Return the [x, y] coordinate for the center point of the cell that contains the specified text.  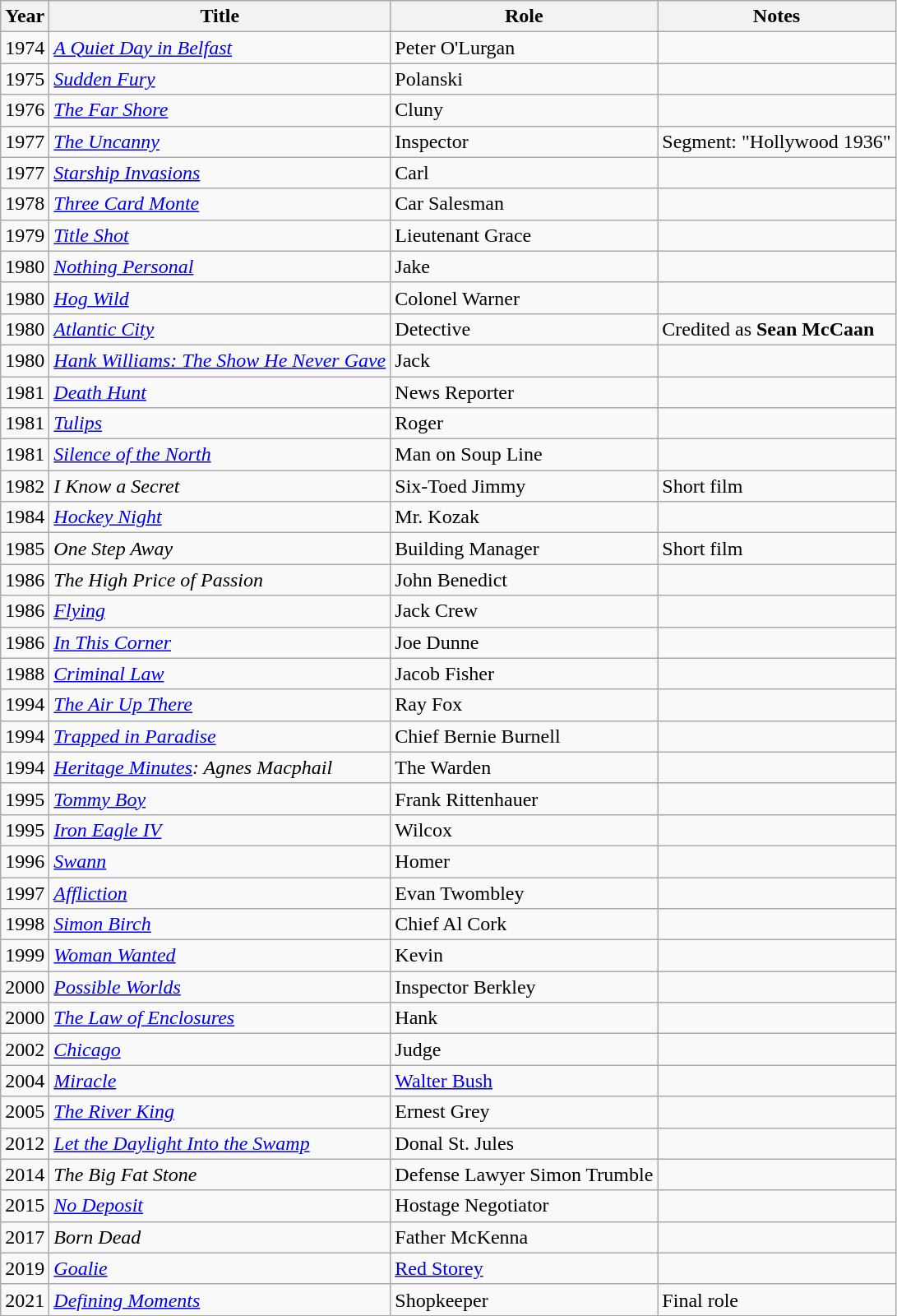
Ernest Grey [525, 1112]
Affliction [220, 892]
Peter O'Lurgan [525, 48]
Roger [525, 424]
1998 [25, 924]
Nothing Personal [220, 266]
Death Hunt [220, 392]
1997 [25, 892]
I Know a Secret [220, 486]
Car Salesman [525, 204]
1978 [25, 204]
1982 [25, 486]
Father McKenna [525, 1237]
Jack [525, 360]
Inspector Berkley [525, 987]
Born Dead [220, 1237]
Mr. Kozak [525, 517]
2004 [25, 1081]
Jacob Fisher [525, 674]
Hank [525, 1018]
Hockey Night [220, 517]
Jack Crew [525, 611]
Defining Moments [220, 1300]
Building Manager [525, 549]
Hostage Negotiator [525, 1206]
Jake [525, 266]
Final role [776, 1300]
Lieutenant Grace [525, 235]
The Big Fat Stone [220, 1175]
The River King [220, 1112]
Joe Dunne [525, 642]
Year [25, 16]
2014 [25, 1175]
Segment: "Hollywood 1936" [776, 141]
Judge [525, 1050]
1975 [25, 79]
Title Shot [220, 235]
Sudden Fury [220, 79]
1984 [25, 517]
Chief Al Cork [525, 924]
Evan Twombley [525, 892]
Frank Rittenhauer [525, 799]
Chicago [220, 1050]
Trapped in Paradise [220, 736]
The Air Up There [220, 705]
John Benedict [525, 580]
Chief Bernie Burnell [525, 736]
Homer [525, 861]
1974 [25, 48]
Starship Invasions [220, 173]
The Warden [525, 767]
Carl [525, 173]
Donal St. Jules [525, 1143]
Notes [776, 16]
The High Price of Passion [220, 580]
Goalie [220, 1268]
Inspector [525, 141]
A Quiet Day in Belfast [220, 48]
Kevin [525, 956]
Silence of the North [220, 455]
Colonel Warner [525, 298]
Heritage Minutes: Agnes Macphail [220, 767]
Credited as Sean McCaan [776, 329]
Cluny [525, 110]
The Uncanny [220, 141]
2005 [25, 1112]
Tommy Boy [220, 799]
Swann [220, 861]
1999 [25, 956]
Three Card Monte [220, 204]
Possible Worlds [220, 987]
Miracle [220, 1081]
2012 [25, 1143]
Criminal Law [220, 674]
Iron Eagle IV [220, 830]
Man on Soup Line [525, 455]
Six-Toed Jimmy [525, 486]
Atlantic City [220, 329]
1985 [25, 549]
The Law of Enclosures [220, 1018]
2021 [25, 1300]
The Far Shore [220, 110]
Detective [525, 329]
Tulips [220, 424]
Simon Birch [220, 924]
Polanski [525, 79]
1976 [25, 110]
Title [220, 16]
Shopkeeper [525, 1300]
Walter Bush [525, 1081]
Defense Lawyer Simon Trumble [525, 1175]
1988 [25, 674]
2017 [25, 1237]
News Reporter [525, 392]
1996 [25, 861]
One Step Away [220, 549]
Hog Wild [220, 298]
Let the Daylight Into the Swamp [220, 1143]
Red Storey [525, 1268]
1979 [25, 235]
Wilcox [525, 830]
Flying [220, 611]
2019 [25, 1268]
Role [525, 16]
2015 [25, 1206]
In This Corner [220, 642]
No Deposit [220, 1206]
2002 [25, 1050]
Woman Wanted [220, 956]
Hank Williams: The Show He Never Gave [220, 360]
Ray Fox [525, 705]
